Return (X, Y) of the center of cell containing provided text 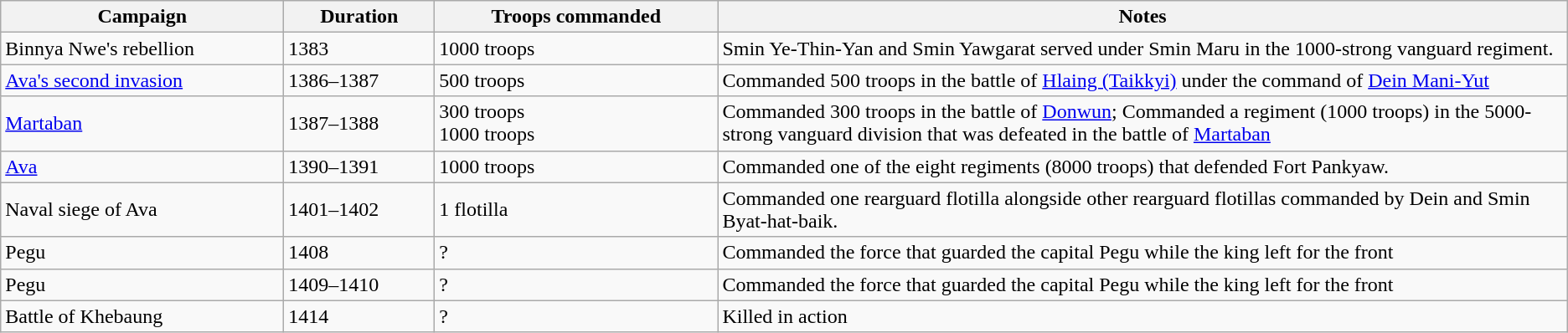
Battle of Khebaung (142, 316)
1 flotilla (576, 209)
1414 (359, 316)
1386–1387 (359, 80)
Troops commanded (576, 17)
Killed in action (1142, 316)
Naval siege of Ava (142, 209)
1390–1391 (359, 166)
Martaban (142, 124)
Commanded 500 troops in the battle of Hlaing (Taikkyi) under the command of Dein Mani-Yut (1142, 80)
500 troops (576, 80)
1387–1388 (359, 124)
Binnya Nwe's rebellion (142, 49)
Ava (142, 166)
1409–1410 (359, 284)
Campaign (142, 17)
Smin Ye-Thin-Yan and Smin Yawgarat served under Smin Maru in the 1000-strong vanguard regiment. (1142, 49)
Duration (359, 17)
1383 (359, 49)
Commanded one of the eight regiments (8000 troops) that defended Fort Pankyaw. (1142, 166)
Notes (1142, 17)
Commanded one rearguard flotilla alongside other rearguard flotillas commanded by Dein and Smin Byat-hat-baik. (1142, 209)
300 troops 1000 troops (576, 124)
1408 (359, 253)
1401–1402 (359, 209)
Ava's second invasion (142, 80)
